For the text-containing cell, return its midpoint in (X, Y) coordinate format. 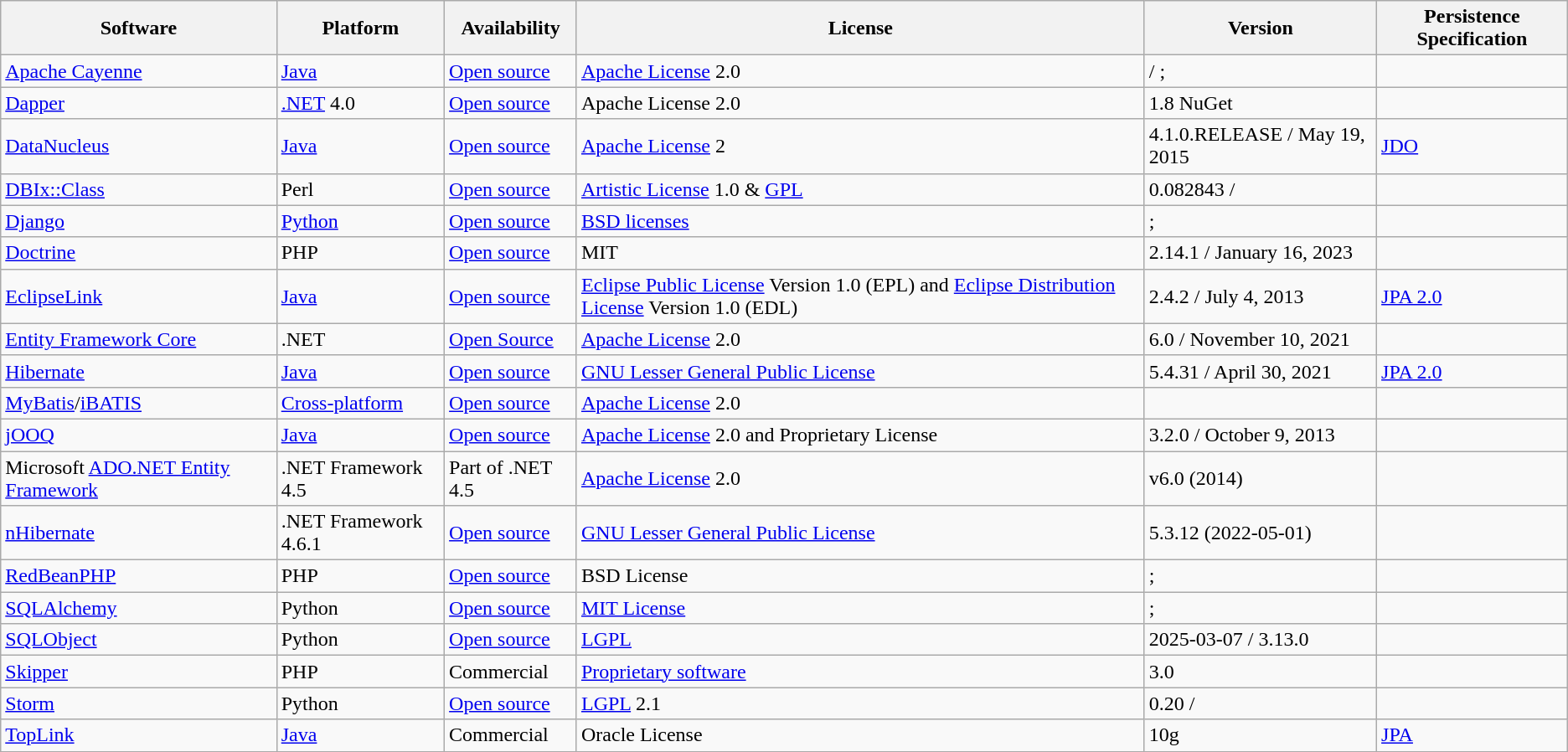
Microsoft ADO.NET Entity Framework (139, 477)
0.20 / (1260, 703)
.NET (360, 339)
Software (139, 28)
2.14.1 / January 16, 2023 (1260, 253)
Proprietary software (860, 672)
Django (139, 221)
MIT (860, 253)
v6.0 (2014) (1260, 477)
EclipseLink (139, 296)
SQLAlchemy (139, 608)
Skipper (139, 672)
Apache License 2.0 and Proprietary License (860, 435)
5.4.31 / April 30, 2021 (1260, 371)
Availability (511, 28)
Apache License 2 (860, 146)
BSD License (860, 576)
Hibernate (139, 371)
JPA (1473, 735)
.NET Framework 4.6.1 (360, 533)
4.1.0.RELEASE / May 19, 2015 (1260, 146)
Apache Cayenne (139, 71)
Version (1260, 28)
BSD licenses (860, 221)
LGPL 2.1 (860, 703)
.NET Framework 4.5 (360, 477)
Platform (360, 28)
SQLObject (139, 640)
6.0 / November 10, 2021 (1260, 339)
DBIx::Class (139, 189)
0.082843 / (1260, 189)
Eclipse Public License Version 1.0 (EPL) and Eclipse Distribution License Version 1.0 (EDL) (860, 296)
/ ; (1260, 71)
Doctrine (139, 253)
Entity Framework Core (139, 339)
Storm (139, 703)
3.2.0 / October 9, 2013 (1260, 435)
Part of .NET 4.5 (511, 477)
TopLink (139, 735)
.NET 4.0 (360, 103)
3.0 (1260, 672)
5.3.12 (2022-05-01) (1260, 533)
jOOQ (139, 435)
Artistic License 1.0 & GPL (860, 189)
Dapper (139, 103)
MIT License (860, 608)
10g (1260, 735)
2025-03-07 / 3.13.0 (1260, 640)
Perl (360, 189)
1.8 NuGet (1260, 103)
MyBatis/iBATIS (139, 403)
Oracle License (860, 735)
LGPL (860, 640)
nHibernate (139, 533)
DataNucleus (139, 146)
Cross-platform (360, 403)
2.4.2 / July 4, 2013 (1260, 296)
RedBeanPHP (139, 576)
JDO (1473, 146)
Persistence Specification (1473, 28)
Open Source (511, 339)
License (860, 28)
